Return (X, Y) of the center of cell containing provided text 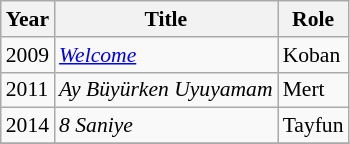
Title (166, 19)
Role (314, 19)
Year (28, 19)
Ay Büyürken Uyuyamam (166, 90)
2011 (28, 90)
Mert (314, 90)
2014 (28, 126)
Tayfun (314, 126)
8 Saniye (166, 126)
2009 (28, 55)
Koban (314, 55)
Welcome (166, 55)
